Locate the cell with the specified text and output its (x, y) center coordinate. 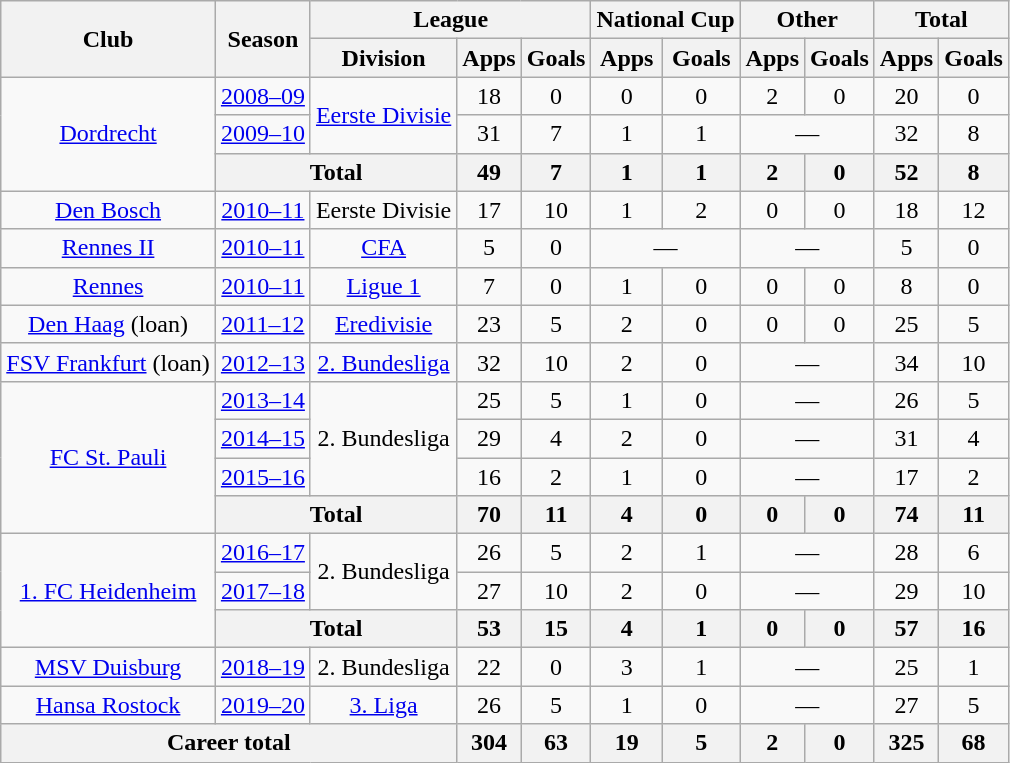
2019–20 (262, 705)
National Cup (666, 20)
Division (383, 58)
League (450, 20)
Den Bosch (108, 210)
2009–10 (262, 134)
2018–19 (262, 667)
19 (627, 743)
MSV Duisburg (108, 667)
6 (974, 553)
Dordrecht (108, 134)
Career total (229, 743)
2015–16 (262, 477)
Ligue 1 (383, 286)
3. Liga (383, 705)
53 (489, 629)
70 (489, 515)
49 (489, 172)
Hansa Rostock (108, 705)
Season (262, 39)
12 (974, 210)
23 (489, 324)
2013–14 (262, 400)
57 (906, 629)
2014–15 (262, 438)
Club (108, 39)
Rennes (108, 286)
Rennes II (108, 248)
52 (906, 172)
FC St. Pauli (108, 457)
2011–12 (262, 324)
FSV Frankfurt (loan) (108, 362)
Other (807, 20)
Eredivisie (383, 324)
28 (906, 553)
Den Haag (loan) (108, 324)
1. FC Heidenheim (108, 591)
22 (489, 667)
15 (556, 629)
325 (906, 743)
34 (906, 362)
20 (906, 96)
2008–09 (262, 96)
63 (556, 743)
CFA (383, 248)
3 (627, 667)
68 (974, 743)
2017–18 (262, 591)
304 (489, 743)
2016–17 (262, 553)
74 (906, 515)
2012–13 (262, 362)
